Extract the [X, Y] coordinate from the center of the cell holding the provided text.  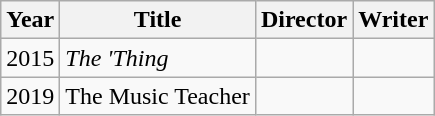
The 'Thing [158, 58]
Year [30, 20]
Title [158, 20]
The Music Teacher [158, 96]
Director [304, 20]
2019 [30, 96]
Writer [394, 20]
2015 [30, 58]
